Determine the (x, y) coordinate at the center of the cell enclosing the given text.  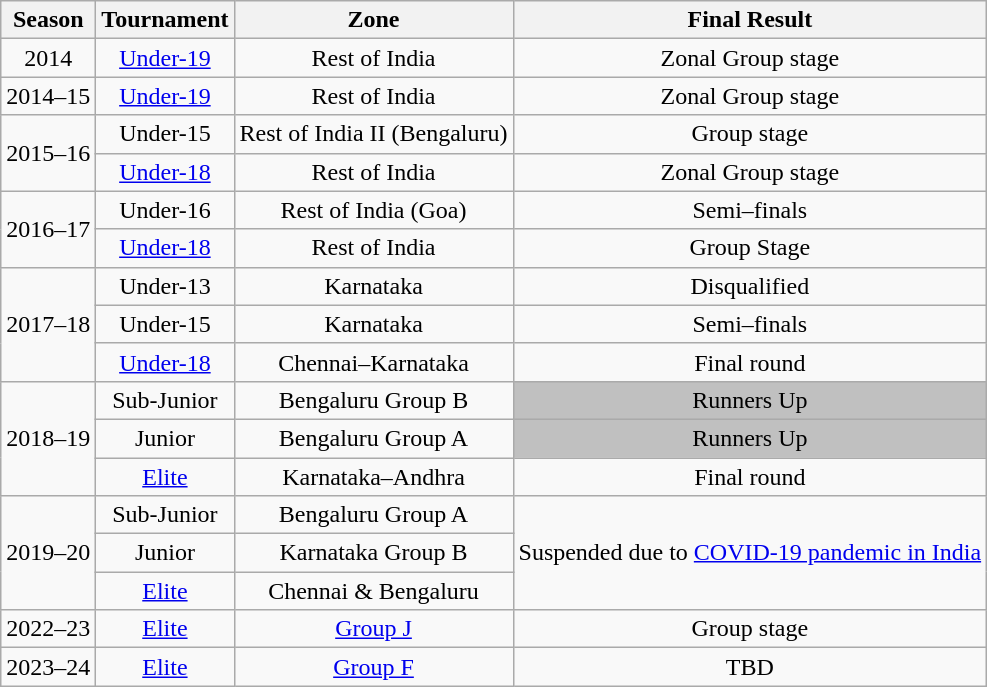
Chennai–Karnataka (374, 362)
2017–18 (48, 324)
Rest of India (Goa) (374, 210)
Group F (374, 667)
Bengaluru Group B (374, 400)
Under-13 (165, 286)
2016–17 (48, 229)
Chennai & Bengaluru (374, 591)
Group J (374, 629)
Suspended due to COVID-19 pandemic in India (750, 553)
2018–19 (48, 438)
Zone (374, 20)
TBD (750, 667)
Season (48, 20)
Rest of India II (Bengaluru) (374, 134)
Group Stage (750, 248)
Under-16 (165, 210)
2014 (48, 58)
Karnataka–Andhra (374, 477)
2023–24 (48, 667)
Tournament (165, 20)
2019–20 (48, 553)
Karnataka Group B (374, 553)
Disqualified (750, 286)
2015–16 (48, 153)
2014–15 (48, 96)
2022–23 (48, 629)
Final Result (750, 20)
